Locate the cell with the specified text and output its [X, Y] center coordinate. 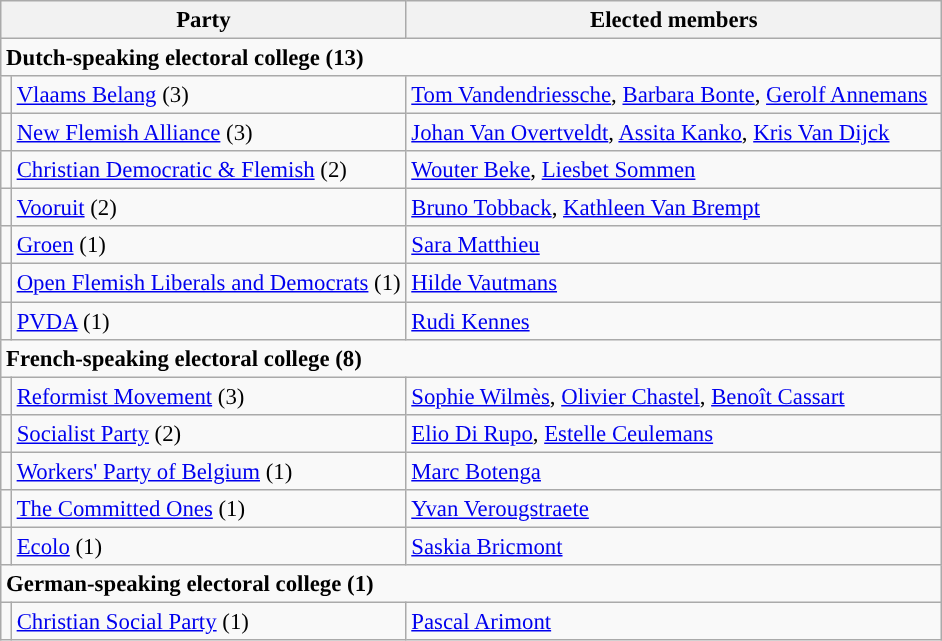
New Flemish Alliance (3) [208, 133]
Vooruit (2) [208, 208]
Sophie Wilmès, Olivier Chastel, Benoît Cassart [674, 396]
Wouter Beke, Liesbet Sommen [674, 170]
Christian Social Party (1) [208, 621]
Elio Di Rupo, Estelle Ceulemans [674, 433]
Rudi Kennes [674, 321]
Marc Botenga [674, 471]
Sara Matthieu [674, 245]
The Committed Ones (1) [208, 509]
Ecolo (1) [208, 546]
Reformist Movement (3) [208, 396]
Elected members [674, 20]
Pascal Arimont [674, 621]
Party [204, 20]
PVDA (1) [208, 321]
Christian Democratic & Flemish (2) [208, 170]
Hilde Vautmans [674, 283]
Dutch-speaking electoral college (13) [472, 58]
Johan Van Overtveldt, Assita Kanko, Kris Van Dijck [674, 133]
Socialist Party (2) [208, 433]
Vlaams Belang (3) [208, 95]
French-speaking electoral college (8) [472, 358]
Bruno Tobback, Kathleen Van Brempt [674, 208]
Tom Vandendriessche, Barbara Bonte, Gerolf Annemans [674, 95]
Open Flemish Liberals and Democrats (1) [208, 283]
German-speaking electoral college (1) [472, 584]
Workers' Party of Belgium (1) [208, 471]
Saskia Bricmont [674, 546]
Groen (1) [208, 245]
Yvan Verougstraete [674, 509]
